Search for the cell housing the specified text and yield its [X, Y] center coordinate. 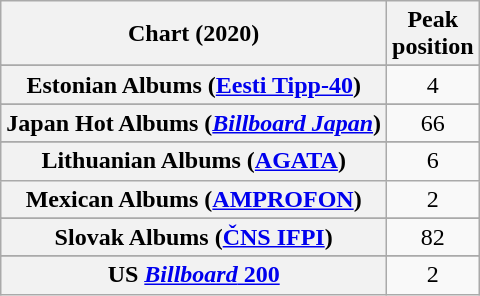
Chart (2020) [194, 34]
Estonian Albums (Eesti Tipp-40) [194, 85]
Lithuanian Albums (AGATA) [194, 161]
Peakposition [433, 34]
Japan Hot Albums (Billboard Japan) [194, 123]
US Billboard 200 [194, 275]
Slovak Albums (ČNS IFPI) [194, 237]
4 [433, 85]
82 [433, 237]
6 [433, 161]
66 [433, 123]
Mexican Albums (AMPROFON) [194, 199]
